Determine the [X, Y] coordinate at the center of the cell enclosing the given text.  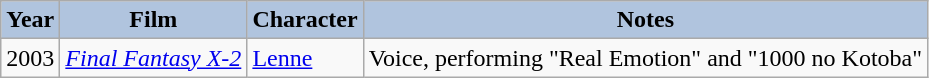
Voice, performing "Real Emotion" and "1000 no Kotoba" [645, 58]
2003 [30, 58]
Year [30, 20]
Final Fantasy X-2 [154, 58]
Notes [645, 20]
Lenne [305, 58]
Character [305, 20]
Film [154, 20]
